Return [X, Y] of the center of cell containing provided text 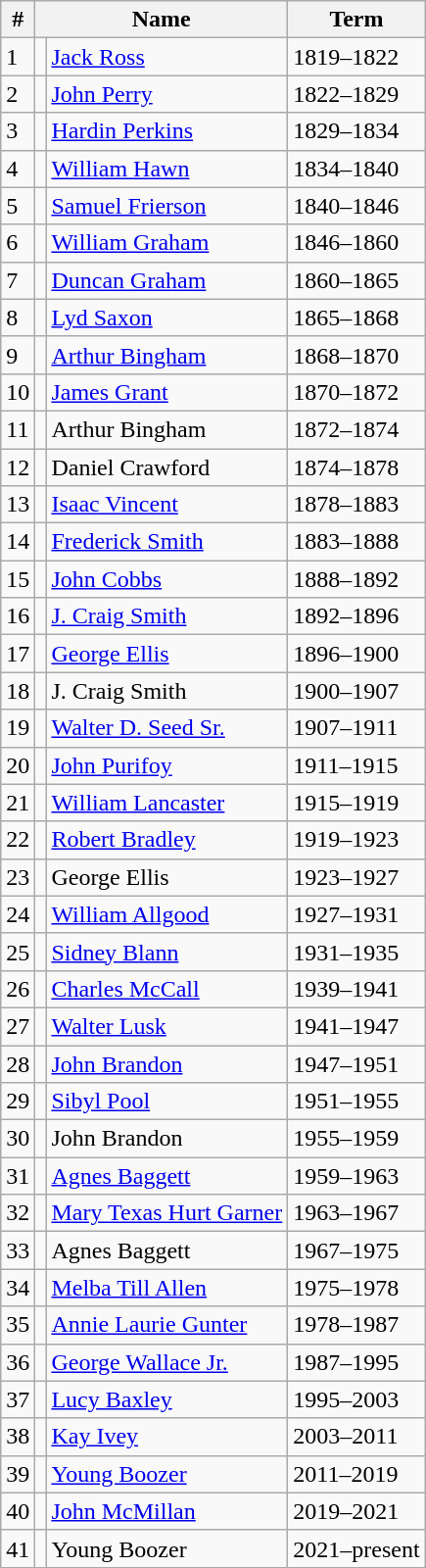
Name [162, 20]
Lucy Baxley [166, 1399]
39 [18, 1474]
1919–1923 [356, 840]
38 [18, 1437]
1911–1915 [356, 765]
12 [18, 467]
James Grant [166, 392]
Melba Till Allen [166, 1288]
George Wallace Jr. [166, 1362]
1915–1919 [356, 803]
37 [18, 1399]
1967–1975 [356, 1250]
Samuel Frierson [166, 206]
John Cobbs [166, 579]
Daniel Crawford [166, 467]
1951–1955 [356, 1102]
21 [18, 803]
Charles McCall [166, 989]
John Purifoy [166, 765]
William Graham [166, 243]
Term [356, 20]
1947–1951 [356, 1063]
18 [18, 691]
2003–2011 [356, 1437]
# [18, 20]
Mary Texas Hurt Garner [166, 1213]
2 [18, 94]
1840–1846 [356, 206]
Sibyl Pool [166, 1102]
2011–2019 [356, 1474]
William Allgood [166, 914]
1870–1872 [356, 392]
Annie Laurie Gunter [166, 1325]
34 [18, 1288]
9 [18, 355]
1931–1935 [356, 952]
35 [18, 1325]
4 [18, 169]
Frederick Smith [166, 542]
Sidney Blann [166, 952]
Hardin Perkins [166, 131]
1978–1987 [356, 1325]
40 [18, 1511]
Walter D. Seed Sr. [166, 728]
1868–1870 [356, 355]
Kay Ivey [166, 1437]
11 [18, 429]
15 [18, 579]
Duncan Graham [166, 280]
27 [18, 1026]
24 [18, 914]
20 [18, 765]
33 [18, 1250]
13 [18, 505]
1888–1892 [356, 579]
1829–1834 [356, 131]
25 [18, 952]
14 [18, 542]
22 [18, 840]
1923–1927 [356, 877]
William Lancaster [166, 803]
19 [18, 728]
5 [18, 206]
8 [18, 318]
1955–1959 [356, 1139]
17 [18, 654]
41 [18, 1548]
1941–1947 [356, 1026]
1822–1829 [356, 94]
1892–1896 [356, 616]
30 [18, 1139]
John Perry [166, 94]
1939–1941 [356, 989]
16 [18, 616]
1819–1822 [356, 57]
23 [18, 877]
1900–1907 [356, 691]
1975–1978 [356, 1288]
1927–1931 [356, 914]
3 [18, 131]
Walter Lusk [166, 1026]
7 [18, 280]
1995–2003 [356, 1399]
1846–1860 [356, 243]
6 [18, 243]
10 [18, 392]
1872–1874 [356, 429]
2021–present [356, 1548]
1963–1967 [356, 1213]
1874–1878 [356, 467]
26 [18, 989]
1896–1900 [356, 654]
1 [18, 57]
Isaac Vincent [166, 505]
1860–1865 [356, 280]
Lyd Saxon [166, 318]
1907–1911 [356, 728]
1987–1995 [356, 1362]
1883–1888 [356, 542]
36 [18, 1362]
32 [18, 1213]
William Hawn [166, 169]
2019–2021 [356, 1511]
Jack Ross [166, 57]
Robert Bradley [166, 840]
1878–1883 [356, 505]
1959–1963 [356, 1176]
31 [18, 1176]
28 [18, 1063]
John McMillan [166, 1511]
1865–1868 [356, 318]
29 [18, 1102]
1834–1840 [356, 169]
